Determine the [X, Y] coordinate at the center of the cell enclosing the given text.  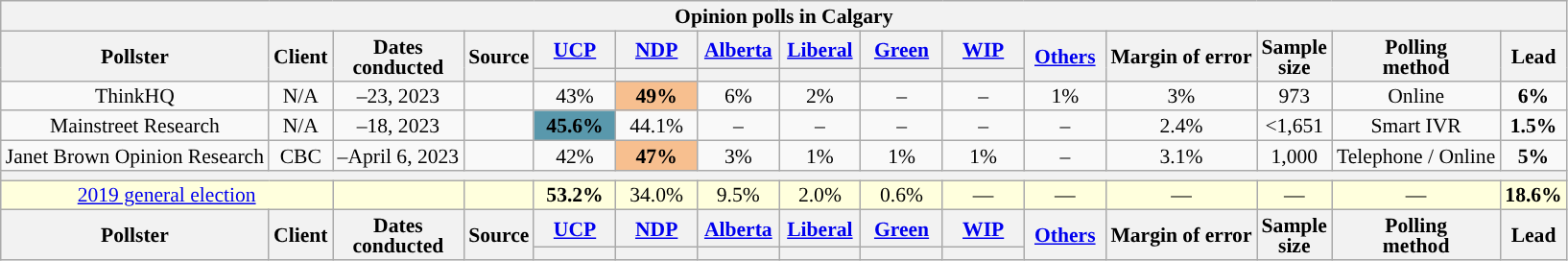
47% [656, 155]
Janet Brown Opinion Research [134, 155]
<1,651 [1295, 127]
34.0% [656, 196]
Telephone / Online [1416, 155]
Online [1416, 96]
5% [1533, 155]
43% [574, 96]
CBC [300, 155]
–April 6, 2023 [399, 155]
ThinkHQ [134, 96]
1,000 [1295, 155]
3.1% [1180, 155]
42% [574, 155]
44.1% [656, 127]
2% [820, 96]
973 [1295, 96]
Mainstreet Research [134, 127]
–23, 2023 [399, 96]
49% [656, 96]
53.2% [574, 196]
2.0% [820, 196]
Opinion polls in Calgary [784, 15]
–18, 2023 [399, 127]
1.5% [1533, 127]
Smart IVR [1416, 127]
18.6% [1533, 196]
2019 general election [167, 196]
45.6% [574, 127]
9.5% [739, 196]
2.4% [1180, 127]
0.6% [902, 196]
